Determine the [x, y] coordinate at the center of the cell enclosing the given text.  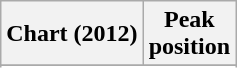
Peakposition [189, 34]
Chart (2012) [72, 34]
